Provide the [x, y] coordinate of the cell's center where the given text is located.  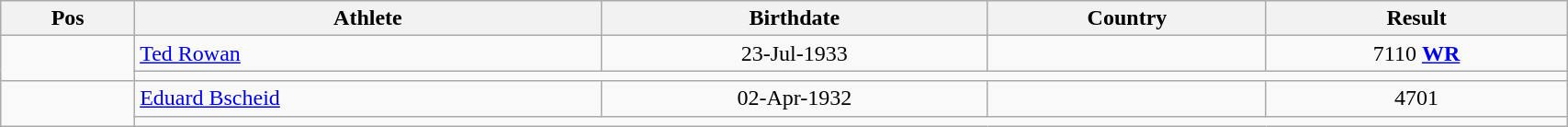
02-Apr-1932 [794, 98]
Ted Rowan [367, 53]
7110 WR [1416, 53]
Pos [68, 18]
Eduard Bscheid [367, 98]
Birthdate [794, 18]
4701 [1416, 98]
Country [1126, 18]
Result [1416, 18]
23-Jul-1933 [794, 53]
Athlete [367, 18]
